Return [X, Y] of the center of cell containing provided text 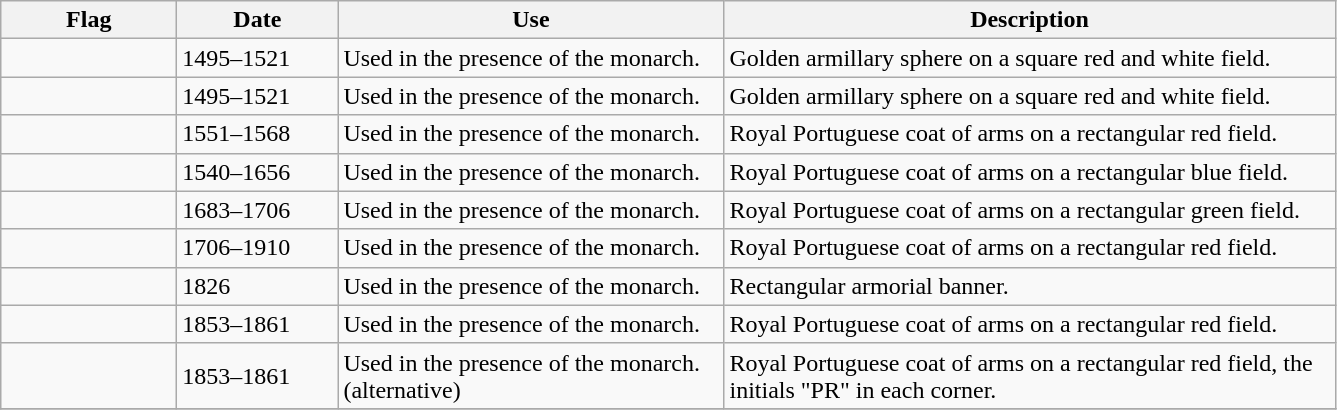
Flag [89, 20]
1826 [258, 286]
Date [258, 20]
Description [1030, 20]
Rectangular armorial banner. [1030, 286]
Used in the presence of the monarch. (alternative) [531, 376]
Royal Portuguese coat of arms on a rectangular green field. [1030, 210]
Royal Portuguese coat of arms on a rectangular red field, the initials "PR" in each corner. [1030, 376]
Royal Portuguese coat of arms on a rectangular blue field. [1030, 172]
1706–1910 [258, 248]
1540–1656 [258, 172]
1683–1706 [258, 210]
Use [531, 20]
1551–1568 [258, 134]
